Determine the [x, y] coordinate at the center of the cell enclosing the given text.  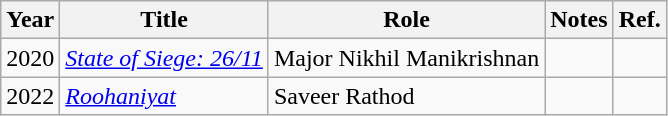
Major Nikhil Manikrishnan [406, 58]
2020 [30, 58]
State of Siege: 26/11 [164, 58]
2022 [30, 96]
Roohaniyat [164, 96]
Saveer Rathod [406, 96]
Title [164, 20]
Role [406, 20]
Year [30, 20]
Ref. [640, 20]
Notes [579, 20]
